Pinpoint the cell where the given text exists, returning its [x, y] midpoint coordinate. 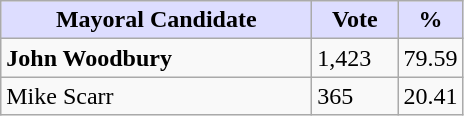
John Woodbury [156, 58]
Mayoral Candidate [156, 20]
Vote [355, 20]
% [430, 20]
365 [355, 96]
1,423 [355, 58]
20.41 [430, 96]
Mike Scarr [156, 96]
79.59 [430, 58]
